Locate the cell with the specified text and output its (x, y) center coordinate. 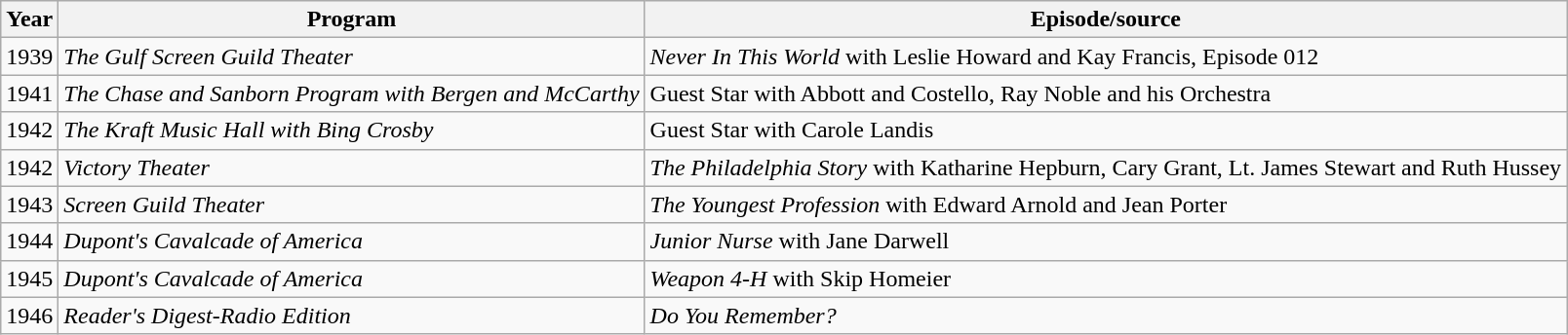
1939 (29, 56)
1943 (29, 205)
Program (351, 19)
Weapon 4-H with Skip Homeier (1106, 279)
Reader's Digest-Radio Edition (351, 316)
1941 (29, 93)
Screen Guild Theater (351, 205)
1945 (29, 279)
Year (29, 19)
Do You Remember? (1106, 316)
Junior Nurse with Jane Darwell (1106, 242)
The Youngest Profession with Edward Arnold and Jean Porter (1106, 205)
Never In This World with Leslie Howard and Kay Francis, Episode 012 (1106, 56)
The Gulf Screen Guild Theater (351, 56)
Victory Theater (351, 167)
1944 (29, 242)
1946 (29, 316)
Episode/source (1106, 19)
The Philadelphia Story with Katharine Hepburn, Cary Grant, Lt. James Stewart and Ruth Hussey (1106, 167)
Guest Star with Carole Landis (1106, 130)
Guest Star with Abbott and Costello, Ray Noble and his Orchestra (1106, 93)
The Chase and Sanborn Program with Bergen and McCarthy (351, 93)
The Kraft Music Hall with Bing Crosby (351, 130)
